Return (X, Y) of the center of cell containing provided text 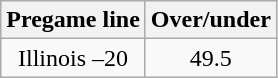
Pregame line (74, 20)
Illinois –20 (74, 58)
49.5 (210, 58)
Over/under (210, 20)
